Detect which cell encompasses the target text, then output its (X, Y) center coordinate. 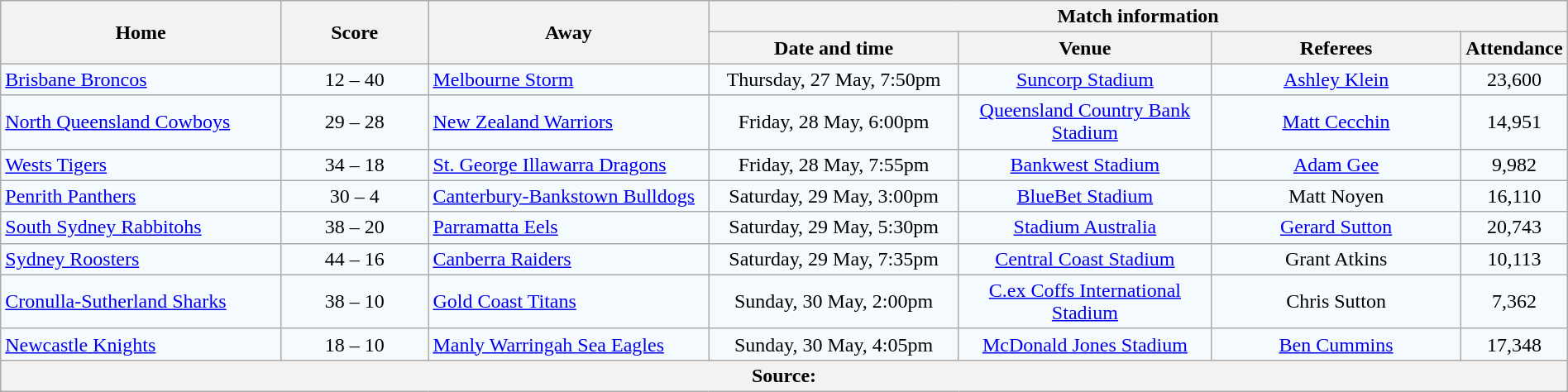
Manly Warringah Sea Eagles (569, 344)
17,348 (1514, 344)
16,110 (1514, 196)
Score (354, 32)
Matt Cecchin (1336, 122)
Source: (784, 375)
20,743 (1514, 227)
Central Coast Stadium (1085, 259)
South Sydney Rabbitohs (141, 227)
Canberra Raiders (569, 259)
Adam Gee (1336, 165)
New Zealand Warriors (569, 122)
Date and time (834, 48)
Melbourne Storm (569, 79)
Venue (1085, 48)
Queensland Country Bank Stadium (1085, 122)
C.ex Coffs International Stadium (1085, 301)
Canterbury-Bankstown Bulldogs (569, 196)
Cronulla-Sutherland Sharks (141, 301)
Friday, 28 May, 6:00pm (834, 122)
Parramatta Eels (569, 227)
Gerard Sutton (1336, 227)
Home (141, 32)
38 – 20 (354, 227)
34 – 18 (354, 165)
Brisbane Broncos (141, 79)
29 – 28 (354, 122)
Suncorp Stadium (1085, 79)
30 – 4 (354, 196)
St. George Illawarra Dragons (569, 165)
Stadium Australia (1085, 227)
Gold Coast Titans (569, 301)
12 – 40 (354, 79)
18 – 10 (354, 344)
7,362 (1514, 301)
Newcastle Knights (141, 344)
Referees (1336, 48)
9,982 (1514, 165)
10,113 (1514, 259)
Bankwest Stadium (1085, 165)
McDonald Jones Stadium (1085, 344)
Matt Noyen (1336, 196)
Sunday, 30 May, 2:00pm (834, 301)
Saturday, 29 May, 5:30pm (834, 227)
Saturday, 29 May, 7:35pm (834, 259)
Away (569, 32)
Friday, 28 May, 7:55pm (834, 165)
Ben Cummins (1336, 344)
Saturday, 29 May, 3:00pm (834, 196)
North Queensland Cowboys (141, 122)
14,951 (1514, 122)
Penrith Panthers (141, 196)
BlueBet Stadium (1085, 196)
Thursday, 27 May, 7:50pm (834, 79)
Grant Atkins (1336, 259)
Wests Tigers (141, 165)
38 – 10 (354, 301)
Sydney Roosters (141, 259)
23,600 (1514, 79)
Attendance (1514, 48)
44 – 16 (354, 259)
Sunday, 30 May, 4:05pm (834, 344)
Match information (1138, 17)
Ashley Klein (1336, 79)
Chris Sutton (1336, 301)
